Capture the cell that displays the provided text and extract its (X, Y) central coordinate. 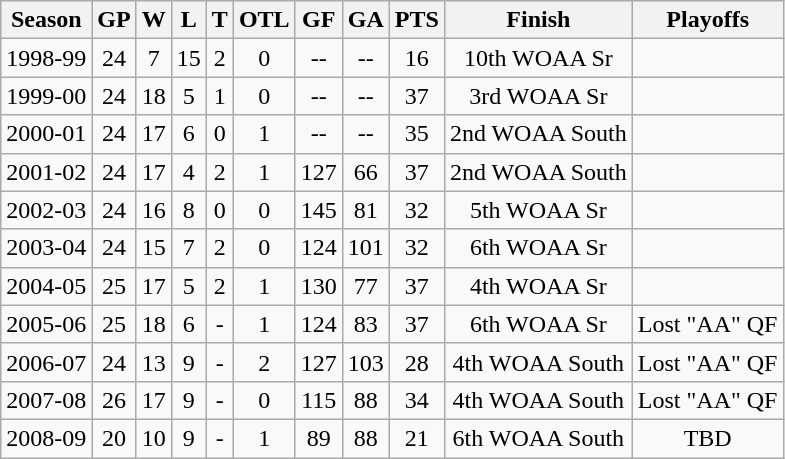
W (154, 20)
T (220, 20)
83 (366, 324)
3rd WOAA Sr (538, 96)
66 (366, 172)
4th WOAA Sr (538, 286)
L (188, 20)
28 (416, 362)
21 (416, 438)
35 (416, 134)
130 (318, 286)
145 (318, 210)
6th WOAA South (538, 438)
GA (366, 20)
77 (366, 286)
Playoffs (708, 20)
PTS (416, 20)
2001-02 (46, 172)
1999-00 (46, 96)
101 (366, 248)
2000-01 (46, 134)
Season (46, 20)
26 (114, 400)
2004-05 (46, 286)
2003-04 (46, 248)
2002-03 (46, 210)
2008-09 (46, 438)
1998-99 (46, 58)
5th WOAA Sr (538, 210)
OTL (264, 20)
103 (366, 362)
20 (114, 438)
81 (366, 210)
115 (318, 400)
4 (188, 172)
34 (416, 400)
GF (318, 20)
Finish (538, 20)
GP (114, 20)
TBD (708, 438)
10th WOAA Sr (538, 58)
2007-08 (46, 400)
89 (318, 438)
10 (154, 438)
2006-07 (46, 362)
8 (188, 210)
2005-06 (46, 324)
13 (154, 362)
